Capture the cell that displays the provided text and extract its (X, Y) central coordinate. 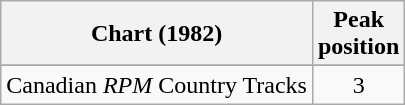
Chart (1982) (157, 34)
Peakposition (358, 34)
Canadian RPM Country Tracks (157, 85)
3 (358, 85)
